Locate the cell with the specified text and output its [x, y] center coordinate. 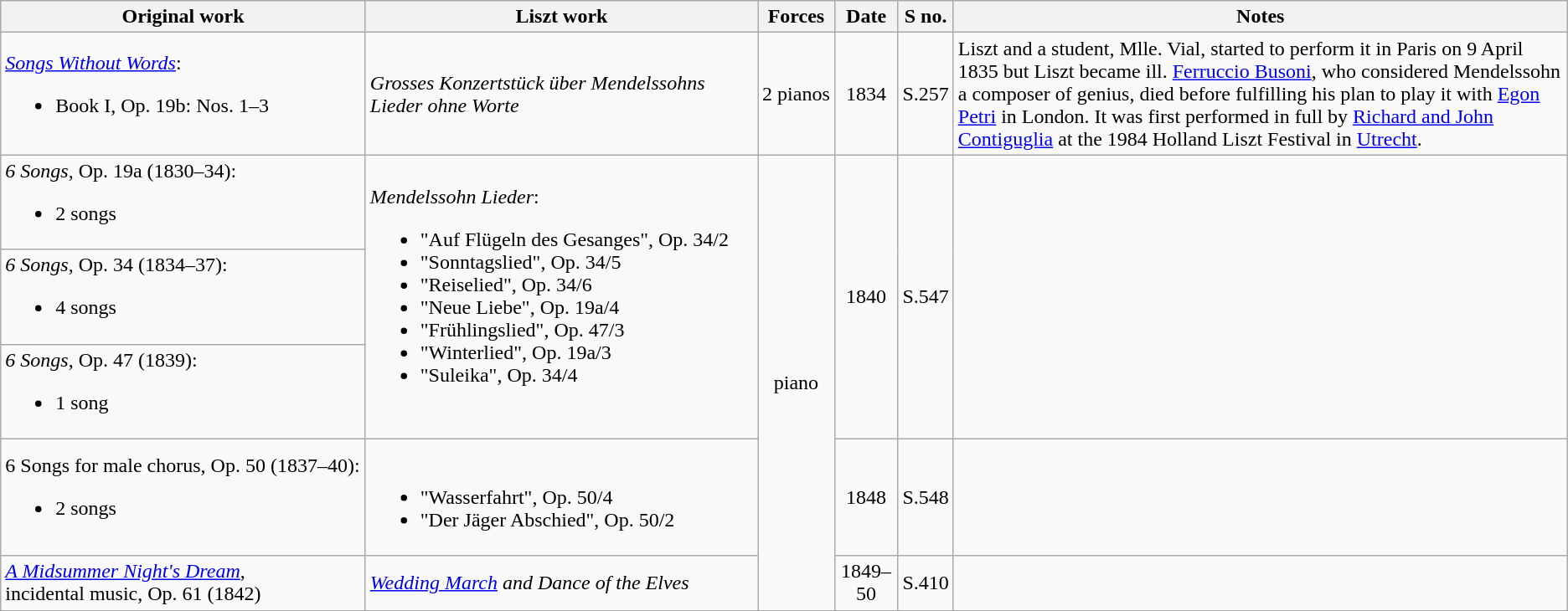
Grosses Konzertstück über Mendelssohns Lieder ohne Worte [561, 94]
S.410 [926, 583]
A Midsummer Night's Dream, incidental music, Op. 61 (1842) [183, 583]
1834 [866, 94]
piano [797, 383]
Songs Without Words:Book I, Op. 19b: Nos. 1–3 [183, 94]
S.257 [926, 94]
6 Songs for male chorus, Op. 50 (1837–40):2 songs [183, 497]
6 Songs, Op. 34 (1834–37):4 songs [183, 296]
"Wasserfahrt", Op. 50/4"Der Jäger Abschied", Op. 50/2 [561, 497]
S no. [926, 17]
Notes [1260, 17]
1840 [866, 296]
1849–50 [866, 583]
Wedding March and Dance of the Elves [561, 583]
Original work [183, 17]
Date [866, 17]
6 Songs, Op. 47 (1839):1 song [183, 392]
S.547 [926, 296]
Liszt work [561, 17]
S.548 [926, 497]
Forces [797, 17]
1848 [866, 497]
6 Songs, Op. 19a (1830–34):2 songs [183, 203]
2 pianos [797, 94]
